Return the [x, y] coordinate for the center point of the cell that contains the specified text.  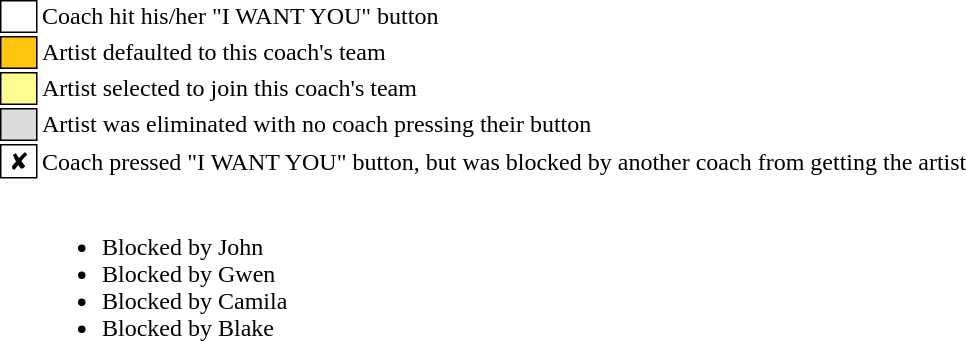
Artist defaulted to this coach's team [504, 52]
Coach pressed "I WANT YOU" button, but was blocked by another coach from getting the artist [504, 161]
✘ [19, 161]
Artist selected to join this coach's team [504, 88]
Coach hit his/her "I WANT YOU" button [504, 16]
Artist was eliminated with no coach pressing their button [504, 124]
